Provide the [X, Y] coordinate of the cell's center where the given text is located.  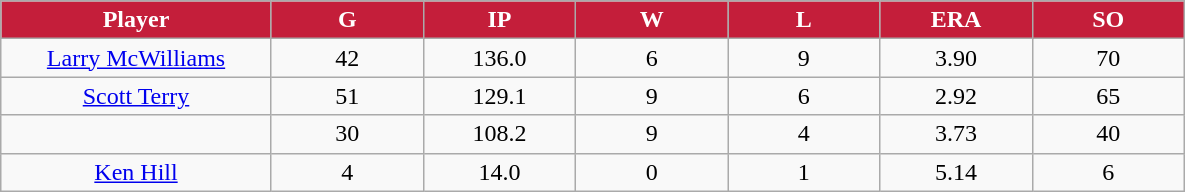
3.90 [956, 58]
136.0 [499, 58]
Ken Hill [136, 172]
30 [347, 134]
1 [804, 172]
W [652, 20]
IP [499, 20]
51 [347, 96]
40 [1108, 134]
SO [1108, 20]
0 [652, 172]
129.1 [499, 96]
Scott Terry [136, 96]
70 [1108, 58]
42 [347, 58]
Player [136, 20]
G [347, 20]
5.14 [956, 172]
ERA [956, 20]
14.0 [499, 172]
3.73 [956, 134]
2.92 [956, 96]
65 [1108, 96]
108.2 [499, 134]
Larry McWilliams [136, 58]
L [804, 20]
